Locate the cell with the specified text and output its (x, y) center coordinate. 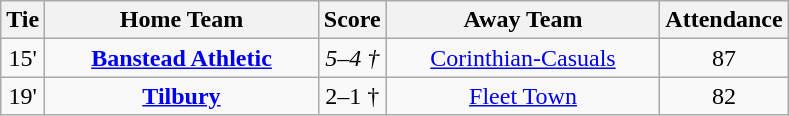
Tie (23, 20)
Score (352, 20)
Home Team (182, 20)
Tilbury (182, 96)
15' (23, 58)
87 (724, 58)
82 (724, 96)
5–4 † (352, 58)
Attendance (724, 20)
Banstead Athletic (182, 58)
Corinthian-Casuals (523, 58)
Away Team (523, 20)
Fleet Town (523, 96)
2–1 † (352, 96)
19' (23, 96)
